Locate the cell with the specified text and output its [x, y] center coordinate. 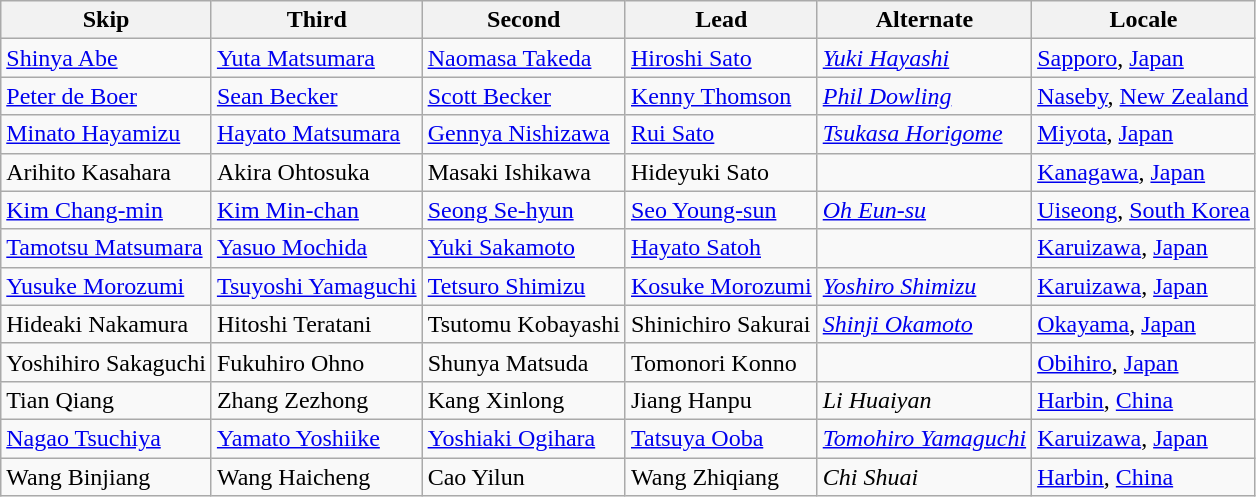
Skip [106, 20]
Peter de Boer [106, 96]
Naseby, New Zealand [1144, 96]
Kenny Thomson [721, 96]
Yasuo Mochida [316, 248]
Yoshiaki Ogihara [524, 438]
Hideaki Nakamura [106, 324]
Minato Hayamizu [106, 134]
Oh Eun-su [924, 210]
Uiseong, South Korea [1144, 210]
Seong Se-hyun [524, 210]
Obihiro, Japan [1144, 362]
Kim Chang-min [106, 210]
Chi Shuai [924, 477]
Second [524, 20]
Yoshiro Shimizu [924, 286]
Scott Becker [524, 96]
Miyota, Japan [1144, 134]
Masaki Ishikawa [524, 172]
Arihito Kasahara [106, 172]
Lead [721, 20]
Cao Yilun [524, 477]
Shunya Matsuda [524, 362]
Jiang Hanpu [721, 400]
Okayama, Japan [1144, 324]
Shinya Abe [106, 58]
Hiroshi Sato [721, 58]
Fukuhiro Ohno [316, 362]
Yoshihiro Sakaguchi [106, 362]
Tian Qiang [106, 400]
Sean Becker [316, 96]
Rui Sato [721, 134]
Kim Min-chan [316, 210]
Kang Xinlong [524, 400]
Hitoshi Teratani [316, 324]
Alternate [924, 20]
Phil Dowling [924, 96]
Tamotsu Matsumara [106, 248]
Hayato Satoh [721, 248]
Yuki Hayashi [924, 58]
Yuki Sakamoto [524, 248]
Shinji Okamoto [924, 324]
Locale [1144, 20]
Tsutomu Kobayashi [524, 324]
Tetsuro Shimizu [524, 286]
Kosuke Morozumi [721, 286]
Akira Ohtosuka [316, 172]
Li Huaiyan [924, 400]
Wang Binjiang [106, 477]
Yusuke Morozumi [106, 286]
Zhang Zezhong [316, 400]
Third [316, 20]
Kanagawa, Japan [1144, 172]
Wang Haicheng [316, 477]
Tatsuya Ooba [721, 438]
Shinichiro Sakurai [721, 324]
Tomohiro Yamaguchi [924, 438]
Tomonori Konno [721, 362]
Yamato Yoshiike [316, 438]
Tsuyoshi Yamaguchi [316, 286]
Hideyuki Sato [721, 172]
Nagao Tsuchiya [106, 438]
Yuta Matsumara [316, 58]
Hayato Matsumara [316, 134]
Wang Zhiqiang [721, 477]
Sapporo, Japan [1144, 58]
Gennya Nishizawa [524, 134]
Seo Young-sun [721, 210]
Naomasa Takeda [524, 58]
Tsukasa Horigome [924, 134]
